Scan for the cell matching the given text and deliver its (x, y) coordinate at center. 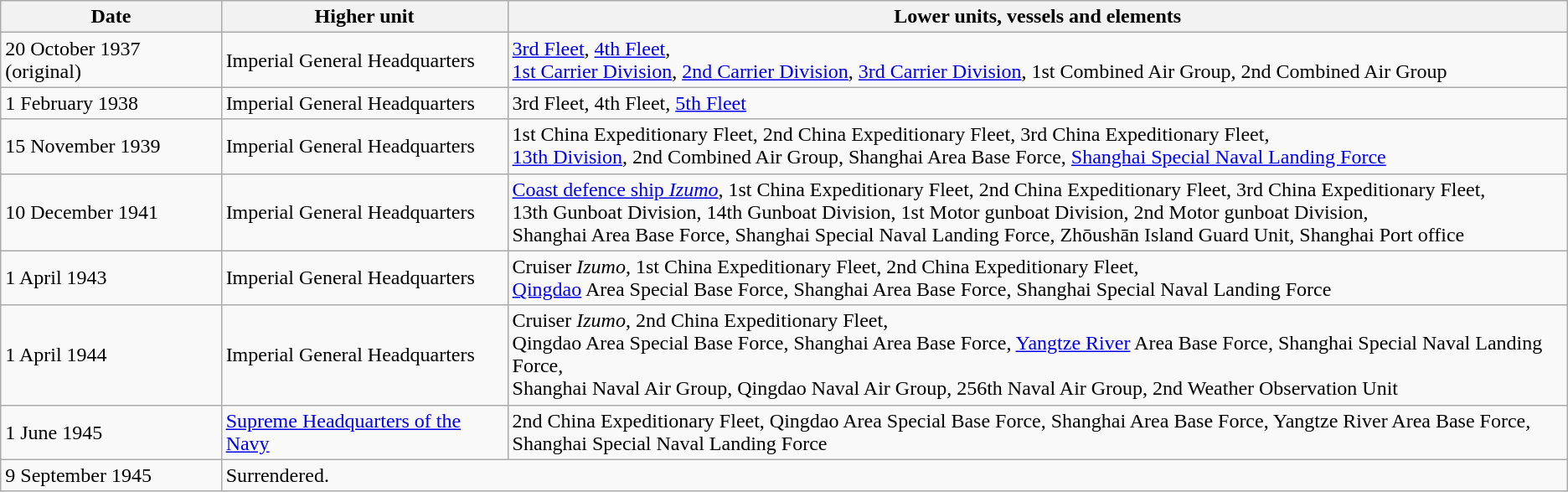
Lower units, vessels and elements (1037, 17)
1 April 1944 (111, 355)
Date (111, 17)
3rd Fleet, 4th Fleet,1st Carrier Division, 2nd Carrier Division, 3rd Carrier Division, 1st Combined Air Group, 2nd Combined Air Group (1037, 60)
15 November 1939 (111, 146)
1 June 1945 (111, 432)
3rd Fleet, 4th Fleet, 5th Fleet (1037, 103)
10 December 1941 (111, 212)
Supreme Headquarters of the Navy (364, 432)
1 February 1938 (111, 103)
1 April 1943 (111, 278)
Surrendered. (895, 475)
Higher unit (364, 17)
9 September 1945 (111, 475)
20 October 1937 (original) (111, 60)
